Scan for the cell matching the given text and deliver its [x, y] coordinate at center. 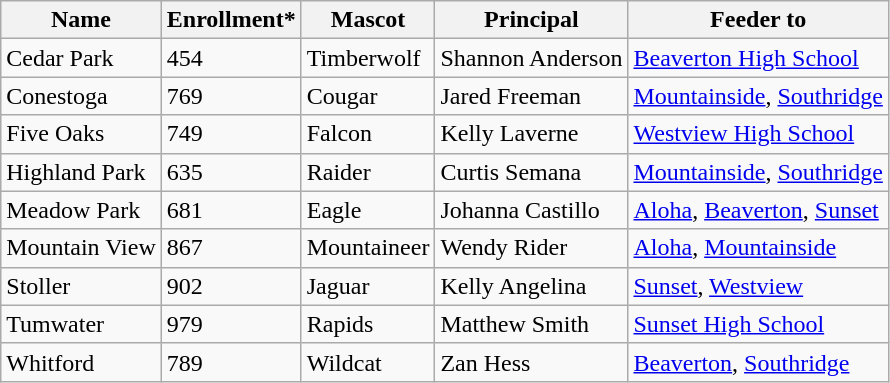
Wendy Rider [532, 248]
Principal [532, 20]
867 [231, 248]
Aloha, Mountainside [758, 248]
Jared Freeman [532, 96]
Name [81, 20]
902 [231, 286]
Timberwolf [368, 58]
454 [231, 58]
Conestoga [81, 96]
Enrollment* [231, 20]
769 [231, 96]
Westview High School [758, 134]
Shannon Anderson [532, 58]
Cedar Park [81, 58]
749 [231, 134]
Sunset High School [758, 324]
Aloha, Beaverton, Sunset [758, 210]
Mountain View [81, 248]
Falcon [368, 134]
Kelly Angelina [532, 286]
Mountaineer [368, 248]
Kelly Laverne [532, 134]
Johanna Castillo [532, 210]
681 [231, 210]
Beaverton High School [758, 58]
Mascot [368, 20]
979 [231, 324]
Beaverton, Southridge [758, 362]
Rapids [368, 324]
Curtis Semana [532, 172]
Wildcat [368, 362]
Zan Hess [532, 362]
Cougar [368, 96]
Five Oaks [81, 134]
Feeder to [758, 20]
Raider [368, 172]
Whitford [81, 362]
Highland Park [81, 172]
789 [231, 362]
Eagle [368, 210]
Sunset, Westview [758, 286]
Meadow Park [81, 210]
635 [231, 172]
Tumwater [81, 324]
Stoller [81, 286]
Matthew Smith [532, 324]
Jaguar [368, 286]
